For the text-containing cell, return its midpoint in (X, Y) coordinate format. 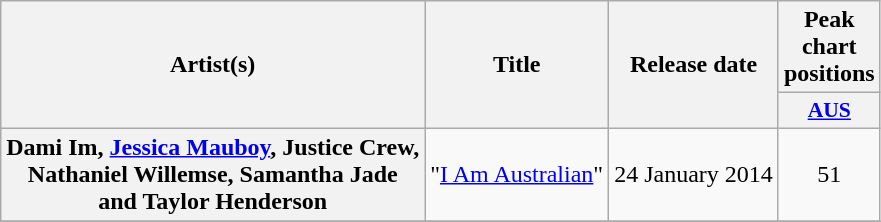
Release date (694, 65)
"I Am Australian" (517, 174)
Peak chart positions (829, 47)
24 January 2014 (694, 174)
AUS (829, 111)
Artist(s) (213, 65)
Dami Im, Jessica Mauboy, Justice Crew,Nathaniel Willemse, Samantha Jadeand Taylor Henderson (213, 174)
51 (829, 174)
Title (517, 65)
